Detect which cell encompasses the target text, then output its (x, y) center coordinate. 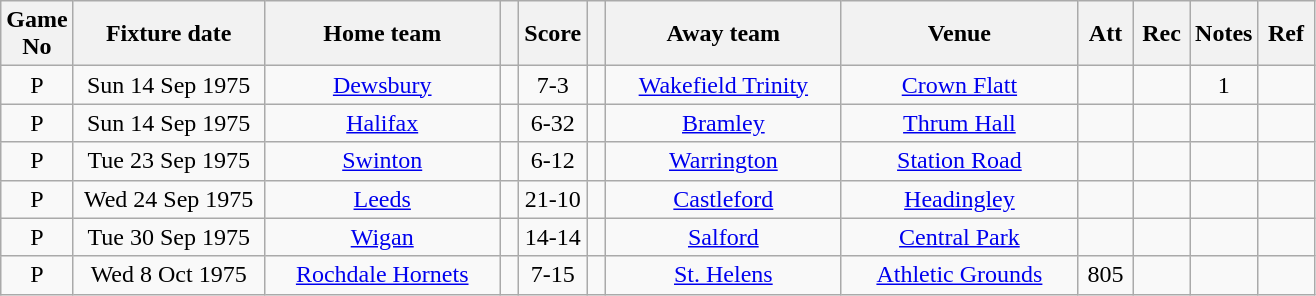
Venue (959, 34)
Leeds (382, 199)
Wed 8 Oct 1975 (168, 275)
Att (1105, 34)
7-3 (553, 85)
Rochdale Hornets (382, 275)
Warrington (723, 161)
Notes (1224, 34)
Tue 23 Sep 1975 (168, 161)
6-32 (553, 123)
14-14 (553, 237)
Rec (1162, 34)
Swinton (382, 161)
Athletic Grounds (959, 275)
Fixture date (168, 34)
21-10 (553, 199)
Wed 24 Sep 1975 (168, 199)
Dewsbury (382, 85)
Wigan (382, 237)
Crown Flatt (959, 85)
Central Park (959, 237)
Ref (1286, 34)
Salford (723, 237)
Wakefield Trinity (723, 85)
Halifax (382, 123)
7-15 (553, 275)
Home team (382, 34)
1 (1224, 85)
Tue 30 Sep 1975 (168, 237)
Headingley (959, 199)
Away team (723, 34)
Game No (37, 34)
Station Road (959, 161)
St. Helens (723, 275)
Castleford (723, 199)
Thrum Hall (959, 123)
6-12 (553, 161)
Score (553, 34)
805 (1105, 275)
Bramley (723, 123)
